For the text-containing cell, return its midpoint in [x, y] coordinate format. 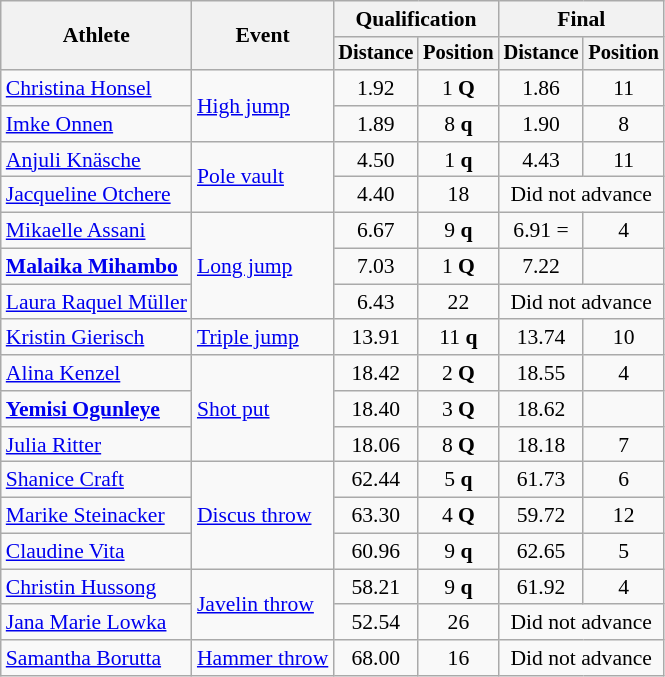
Mikaelle Assani [96, 231]
16 [458, 658]
Christina Honsel [96, 88]
Julia Ritter [96, 445]
Samantha Borutta [96, 658]
63.30 [376, 516]
Athlete [96, 36]
1.86 [542, 88]
6.91 = [542, 231]
Marike Steinacker [96, 516]
Malaika Mihambo [96, 267]
Alina Kenzel [96, 373]
6.67 [376, 231]
Shanice Craft [96, 480]
Anjuli Knäsche [96, 160]
Jana Marie Lowka [96, 623]
5 [623, 552]
6.43 [376, 302]
Javelin throw [262, 604]
13.74 [542, 338]
61.73 [542, 480]
3 Q [458, 409]
22 [458, 302]
High jump [262, 106]
Long jump [262, 266]
62.65 [542, 552]
Laura Raquel Müller [96, 302]
18.40 [376, 409]
7 [623, 445]
1.90 [542, 124]
52.54 [376, 623]
13.91 [376, 338]
Christin Hussong [96, 587]
Shot put [262, 408]
68.00 [376, 658]
6 [623, 480]
1.92 [376, 88]
18.06 [376, 445]
4.43 [542, 160]
61.92 [542, 587]
58.21 [376, 587]
7.22 [542, 267]
1.89 [376, 124]
62.44 [376, 480]
8 [623, 124]
Imke Onnen [96, 124]
10 [623, 338]
8 Q [458, 445]
18.18 [542, 445]
26 [458, 623]
8 q [458, 124]
18.62 [542, 409]
18.55 [542, 373]
11 q [458, 338]
59.72 [542, 516]
Yemisi Ogunleye [96, 409]
5 q [458, 480]
Discus throw [262, 516]
Pole vault [262, 178]
Triple jump [262, 338]
Jacqueline Otchere [96, 195]
Kristin Gierisch [96, 338]
18.42 [376, 373]
Claudine Vita [96, 552]
1 q [458, 160]
60.96 [376, 552]
7.03 [376, 267]
4 Q [458, 516]
12 [623, 516]
Event [262, 36]
Final [582, 19]
4.40 [376, 195]
18 [458, 195]
4.50 [376, 160]
Qualification [416, 19]
Hammer throw [262, 658]
2 Q [458, 373]
